Locate the cell with the specified text and output its (x, y) center coordinate. 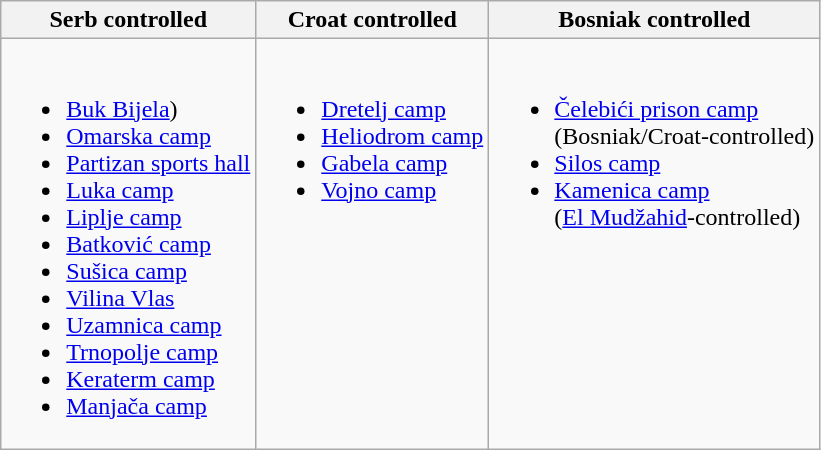
Croat controlled (372, 20)
Čelebići prison camp(Bosniak/Croat-controlled)Silos campKamenica camp(El Mudžahid-controlled) (654, 244)
Dretelj campHeliodrom campGabela campVojno camp (372, 244)
Bosniak controlled (654, 20)
Serb controlled (128, 20)
